Detect which cell encompasses the target text, then output its (x, y) center coordinate. 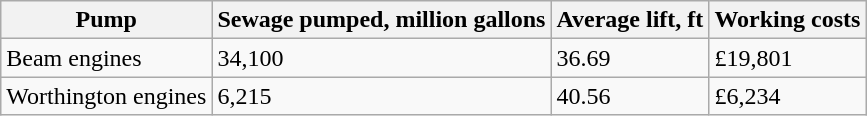
36.69 (630, 58)
6,215 (382, 96)
34,100 (382, 58)
Worthington engines (106, 96)
40.56 (630, 96)
Average lift, ft (630, 20)
Pump (106, 20)
£6,234 (788, 96)
Beam engines (106, 58)
Sewage pumped, million gallons (382, 20)
Working costs (788, 20)
£19,801 (788, 58)
